Return [x, y] of the center of cell containing provided text 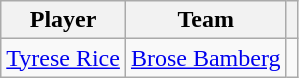
Tyrese Rice [64, 58]
Brose Bamberg [206, 58]
Player [64, 20]
Team [206, 20]
